Scan for the cell matching the given text and deliver its [X, Y] coordinate at center. 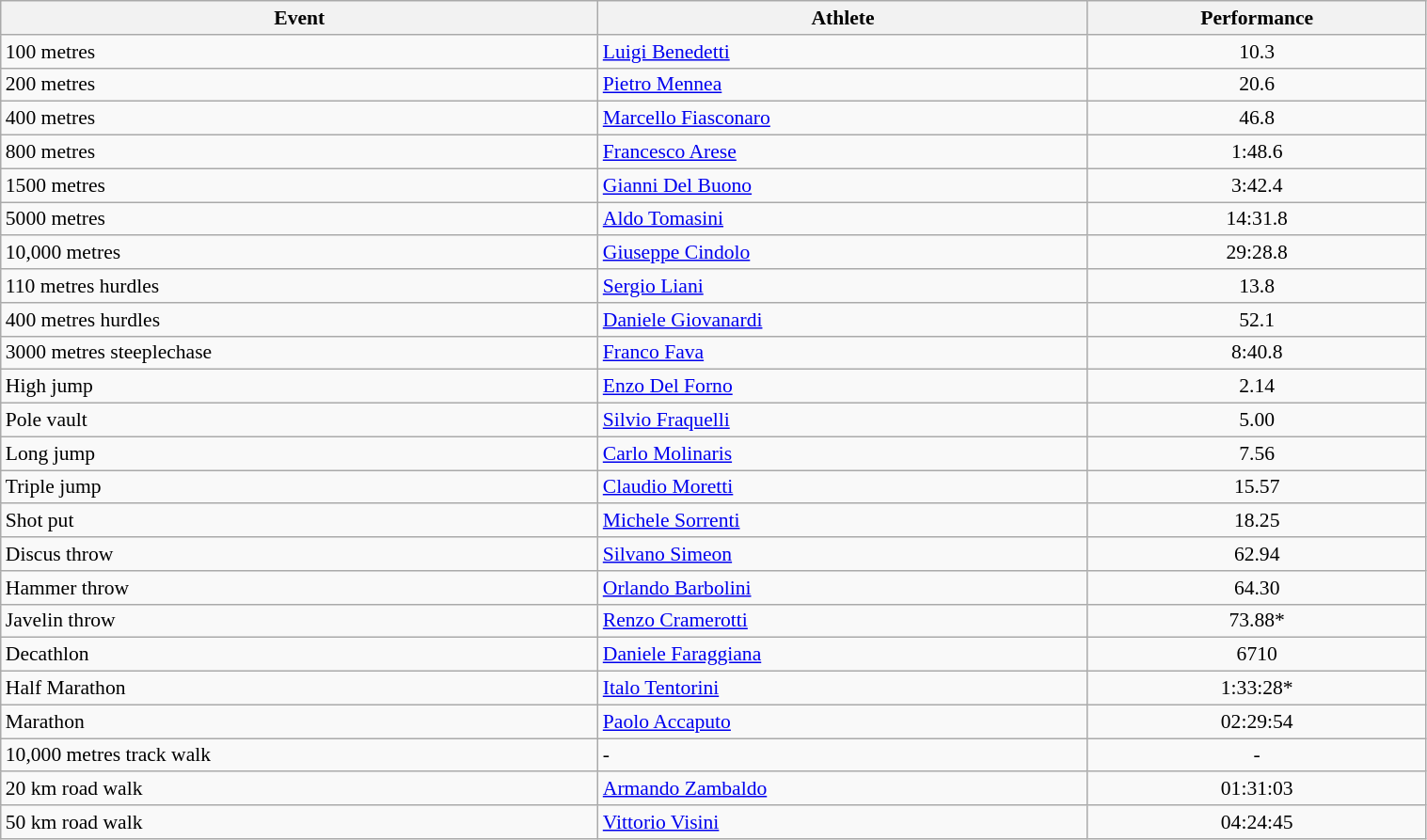
Decathlon [299, 655]
Vittorio Visini [843, 822]
Orlando Barbolini [843, 588]
400 metres hurdles [299, 320]
Hammer throw [299, 588]
04:24:45 [1257, 822]
Discus throw [299, 554]
18.25 [1257, 521]
Franco Fava [843, 353]
8:40.8 [1257, 353]
Paolo Accaputo [843, 721]
Armando Zambaldo [843, 789]
10.3 [1257, 52]
Marcello Fiasconaro [843, 119]
20.6 [1257, 85]
62.94 [1257, 554]
Silvano Simeon [843, 554]
Michele Sorrenti [843, 521]
46.8 [1257, 119]
13.8 [1257, 286]
Marathon [299, 721]
5.00 [1257, 420]
Claudio Moretti [843, 487]
10,000 metres track walk [299, 755]
6710 [1257, 655]
10,000 metres [299, 253]
Giuseppe Cindolo [843, 253]
5000 metres [299, 219]
Javelin throw [299, 621]
Long jump [299, 453]
64.30 [1257, 588]
Half Marathon [299, 689]
Athlete [843, 18]
Carlo Molinaris [843, 453]
Triple jump [299, 487]
Luigi Benedetti [843, 52]
Aldo Tomasini [843, 219]
Enzo Del Forno [843, 387]
Sergio Liani [843, 286]
2.14 [1257, 387]
1:33:28* [1257, 689]
20 km road walk [299, 789]
800 metres [299, 152]
02:29:54 [1257, 721]
400 metres [299, 119]
Event [299, 18]
14:31.8 [1257, 219]
3:42.4 [1257, 185]
Pietro Mennea [843, 85]
Italo Tentorini [843, 689]
110 metres hurdles [299, 286]
01:31:03 [1257, 789]
3000 metres steeplechase [299, 353]
Daniele Faraggiana [843, 655]
Gianni Del Buono [843, 185]
Performance [1257, 18]
1:48.6 [1257, 152]
15.57 [1257, 487]
29:28.8 [1257, 253]
Renzo Cramerotti [843, 621]
Francesco Arese [843, 152]
1500 metres [299, 185]
Silvio Fraquelli [843, 420]
50 km road walk [299, 822]
7.56 [1257, 453]
73.88* [1257, 621]
200 metres [299, 85]
High jump [299, 387]
Shot put [299, 521]
100 metres [299, 52]
52.1 [1257, 320]
Daniele Giovanardi [843, 320]
Pole vault [299, 420]
